Return (X, Y) of the center of cell containing provided text 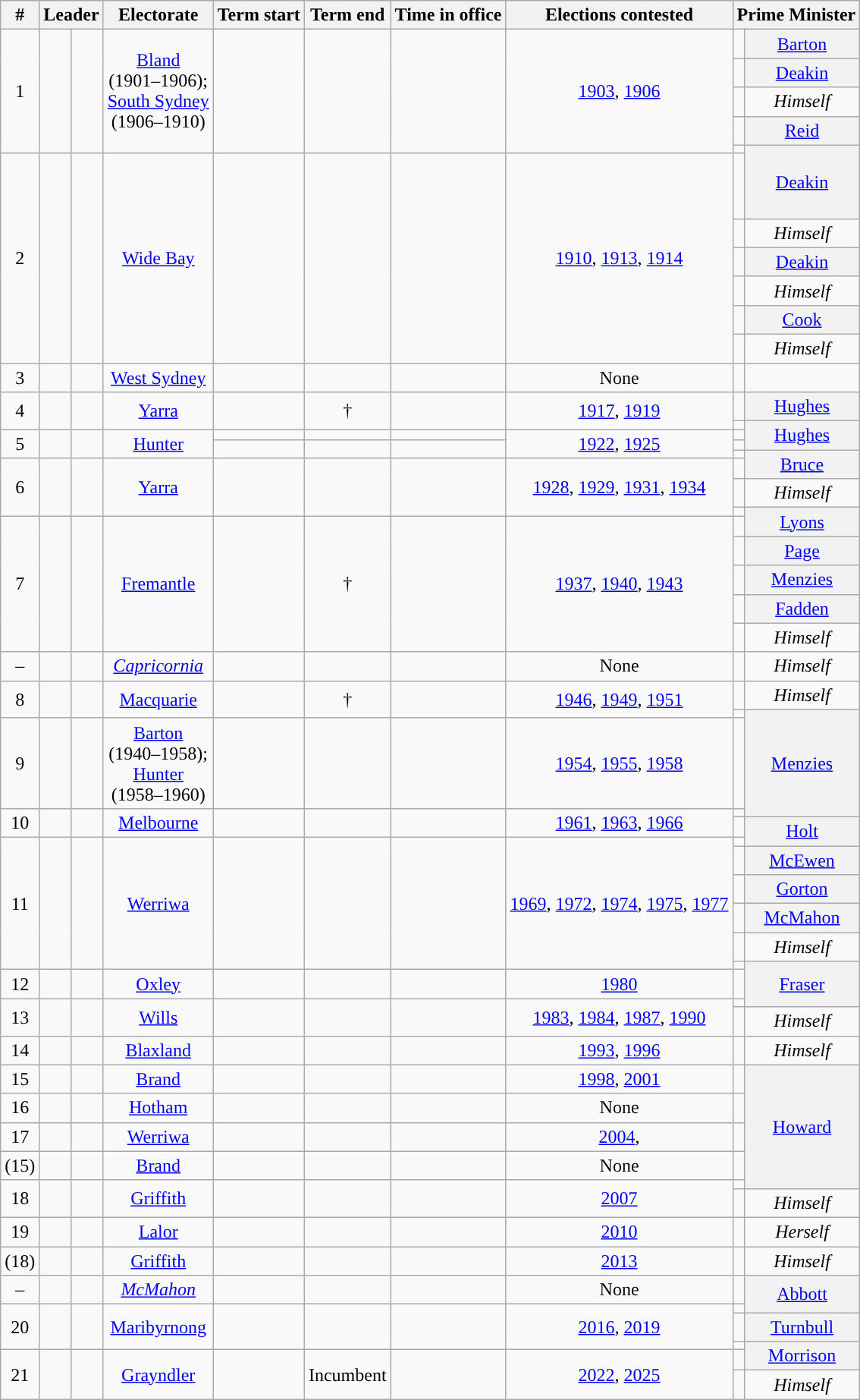
Herself (802, 1232)
10 (20, 823)
(18) (20, 1260)
Page (802, 551)
Melbourne (158, 823)
McEwen (802, 860)
Grayndler (158, 1375)
Electorate (158, 15)
1998, 2001 (619, 1079)
Howard (802, 1126)
1993, 1996 (619, 1050)
Term start (259, 15)
2013 (619, 1260)
Prime Minister (796, 15)
Incumbent (347, 1375)
Fraser (802, 984)
Morrison (802, 1356)
13 (20, 1017)
1983, 1984, 1987, 1990 (619, 1017)
West Sydney (158, 377)
8 (20, 700)
Wills (158, 1017)
Oxley (158, 984)
Reid (802, 131)
2004, (619, 1137)
Gorton (802, 889)
19 (20, 1232)
Lyons (802, 522)
Term end (347, 15)
Wide Bay (158, 258)
1 (20, 91)
3 (20, 377)
15 (20, 1079)
17 (20, 1137)
Elections contested (619, 15)
12 (20, 984)
Fremantle (158, 584)
18 (20, 1199)
Blaxland (158, 1050)
Barton(1940–1958);Hunter(1958–1960) (158, 763)
Lalor (158, 1232)
2007 (619, 1199)
1961, 1963, 1966 (619, 823)
7 (20, 584)
Maribyrnong (158, 1327)
Time in office (448, 15)
6 (20, 487)
2010 (619, 1232)
(15) (20, 1166)
1922, 1925 (619, 444)
Leader (71, 15)
1937, 1940, 1943 (619, 584)
Capricornia (158, 666)
Turnbull (802, 1327)
20 (20, 1327)
1980 (619, 984)
21 (20, 1375)
14 (20, 1050)
16 (20, 1108)
Hotham (158, 1108)
1946, 1949, 1951 (619, 700)
1969, 1972, 1974, 1975, 1977 (619, 903)
Macquarie (158, 700)
1910, 1913, 1914 (619, 258)
2 (20, 258)
Cook (802, 319)
2022, 2025 (619, 1375)
Bland(1901–1906);South Sydney(1906–1910) (158, 91)
1903, 1906 (619, 91)
1917, 1919 (619, 411)
1928, 1929, 1931, 1934 (619, 487)
1954, 1955, 1958 (619, 763)
9 (20, 763)
Abbott (802, 1295)
Fadden (802, 609)
11 (20, 903)
Hunter (158, 444)
Bruce (802, 464)
2016, 2019 (619, 1327)
Holt (802, 831)
5 (20, 444)
Barton (802, 44)
# (20, 15)
4 (20, 411)
